Pinpoint the cell where the given text exists, returning its [x, y] midpoint coordinate. 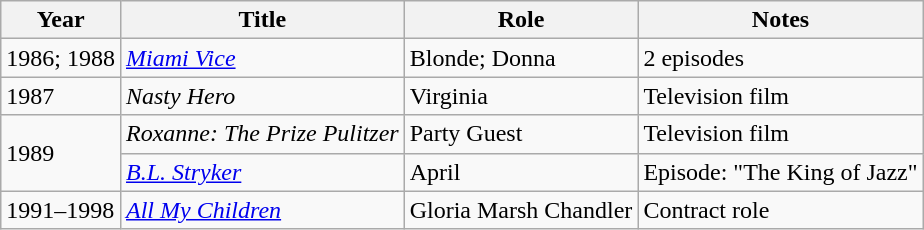
Blonde; Donna [521, 58]
Miami Vice [262, 58]
1991–1998 [61, 210]
Episode: "The King of Jazz" [780, 172]
Roxanne: The Prize Pulitzer [262, 134]
1987 [61, 96]
Year [61, 20]
Contract role [780, 210]
Notes [780, 20]
1986; 1988 [61, 58]
Role [521, 20]
Virginia [521, 96]
April [521, 172]
B.L. Stryker [262, 172]
Party Guest [521, 134]
2 episodes [780, 58]
Nasty Hero [262, 96]
Gloria Marsh Chandler [521, 210]
1989 [61, 153]
All My Children [262, 210]
Title [262, 20]
